Extract the [X, Y] coordinate from the center of the cell holding the provided text.  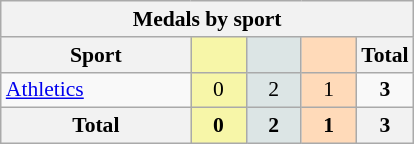
Sport [96, 55]
Athletics [96, 90]
Medals by sport [208, 19]
